Scan for the cell matching the given text and deliver its [X, Y] coordinate at center. 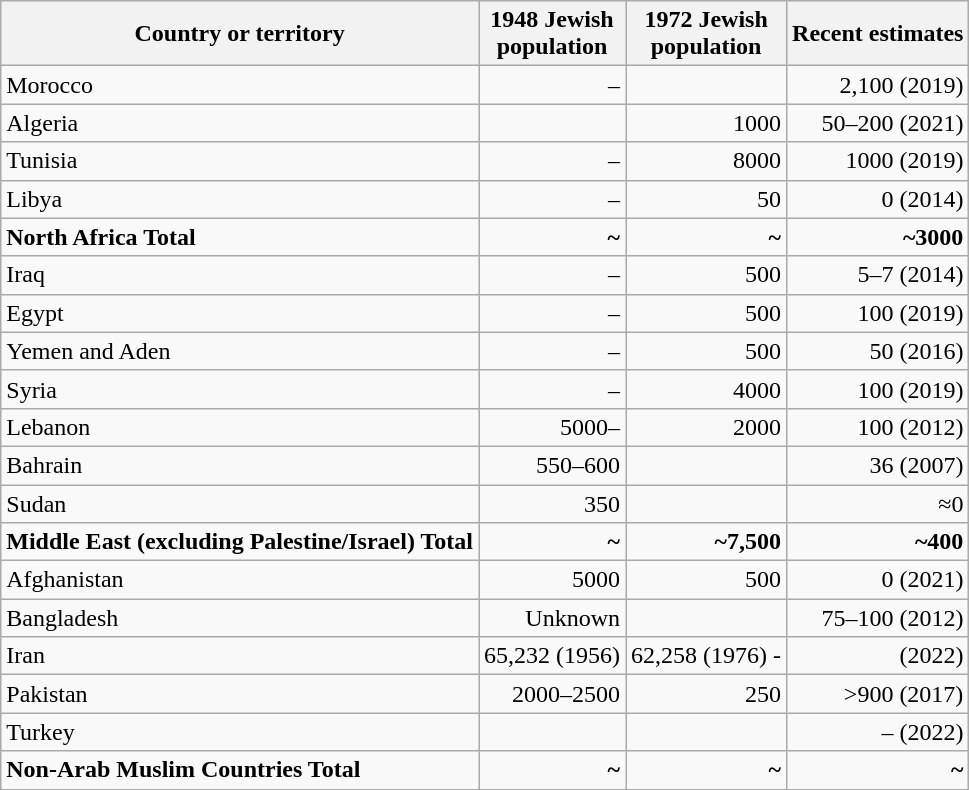
Sudan [240, 503]
5000 [552, 580]
100 (2012) [878, 427]
Tunisia [240, 161]
2000–2500 [552, 694]
~400 [878, 542]
Non-Arab Muslim Countries Total [240, 770]
North Africa Total [240, 237]
50 [706, 199]
Algeria [240, 123]
~7,500 [706, 542]
4000 [706, 389]
550–600 [552, 465]
Bahrain [240, 465]
50–200 (2021) [878, 123]
Yemen and Aden [240, 351]
>900 (2017) [878, 694]
1972 Jewishpopulation [706, 34]
2000 [706, 427]
0 (2014) [878, 199]
0 (2021) [878, 580]
62,258 (1976) - [706, 656]
Syria [240, 389]
Lebanon [240, 427]
Afghanistan [240, 580]
Pakistan [240, 694]
1948 Jewishpopulation [552, 34]
Turkey [240, 732]
– (2022) [878, 732]
50 (2016) [878, 351]
Egypt [240, 313]
Libya [240, 199]
1000 (2019) [878, 161]
1000 [706, 123]
2,100 (2019) [878, 85]
≈0 [878, 503]
Bangladesh [240, 618]
Iran [240, 656]
Country or territory [240, 34]
36 (2007) [878, 465]
350 [552, 503]
Iraq [240, 275]
(2022) [878, 656]
5000– [552, 427]
Recent estimates [878, 34]
65,232 (1956) [552, 656]
Morocco [240, 85]
75–100 (2012) [878, 618]
Unknown [552, 618]
~3000 [878, 237]
8000 [706, 161]
250 [706, 694]
Middle East (excluding Palestine/Israel) Total [240, 542]
5–7 (2014) [878, 275]
